Detect which cell encompasses the target text, then output its (X, Y) center coordinate. 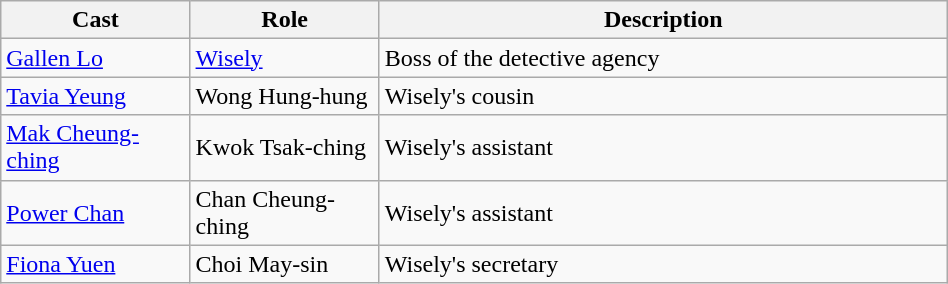
Gallen Lo (96, 58)
Chan Cheung-ching (284, 212)
Wong Hung-hung (284, 96)
Tavia Yeung (96, 96)
Description (663, 20)
Power Chan (96, 212)
Wisely's cousin (663, 96)
Wisely's secretary (663, 264)
Fiona Yuen (96, 264)
Kwok Tsak-ching (284, 148)
Mak Cheung-ching (96, 148)
Cast (96, 20)
Choi May-sin (284, 264)
Wisely (284, 58)
Role (284, 20)
Boss of the detective agency (663, 58)
